Detect which cell encompasses the target text, then output its (x, y) center coordinate. 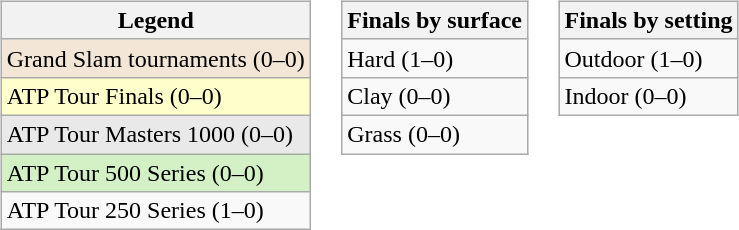
ATP Tour 250 Series (1–0) (156, 211)
Hard (1–0) (435, 58)
Finals by setting (648, 20)
Finals by surface (435, 20)
ATP Tour Masters 1000 (0–0) (156, 134)
Clay (0–0) (435, 96)
Outdoor (1–0) (648, 58)
Grand Slam tournaments (0–0) (156, 58)
Indoor (0–0) (648, 96)
Grass (0–0) (435, 134)
ATP Tour Finals (0–0) (156, 96)
ATP Tour 500 Series (0–0) (156, 173)
Legend (156, 20)
